Determine the [X, Y] coordinate at the center of the cell enclosing the given text.  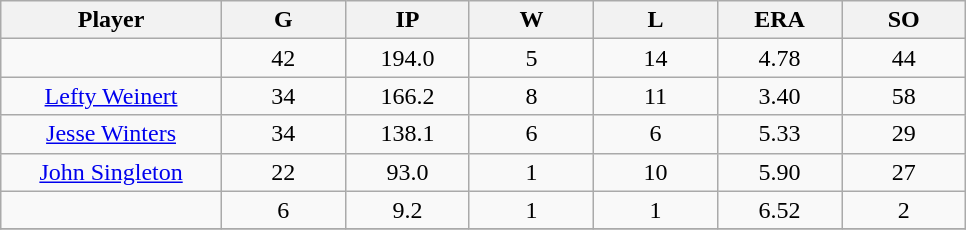
27 [904, 172]
44 [904, 58]
Lefty Weinert [112, 96]
14 [656, 58]
IP [407, 20]
3.40 [780, 96]
5.90 [780, 172]
Player [112, 20]
5 [531, 58]
ERA [780, 20]
5.33 [780, 134]
9.2 [407, 210]
L [656, 20]
10 [656, 172]
138.1 [407, 134]
G [283, 20]
42 [283, 58]
John Singleton [112, 172]
166.2 [407, 96]
194.0 [407, 58]
11 [656, 96]
6.52 [780, 210]
93.0 [407, 172]
2 [904, 210]
W [531, 20]
22 [283, 172]
4.78 [780, 58]
58 [904, 96]
8 [531, 96]
SO [904, 20]
Jesse Winters [112, 134]
29 [904, 134]
